Return the [X, Y] coordinate for the center point of the cell that contains the specified text.  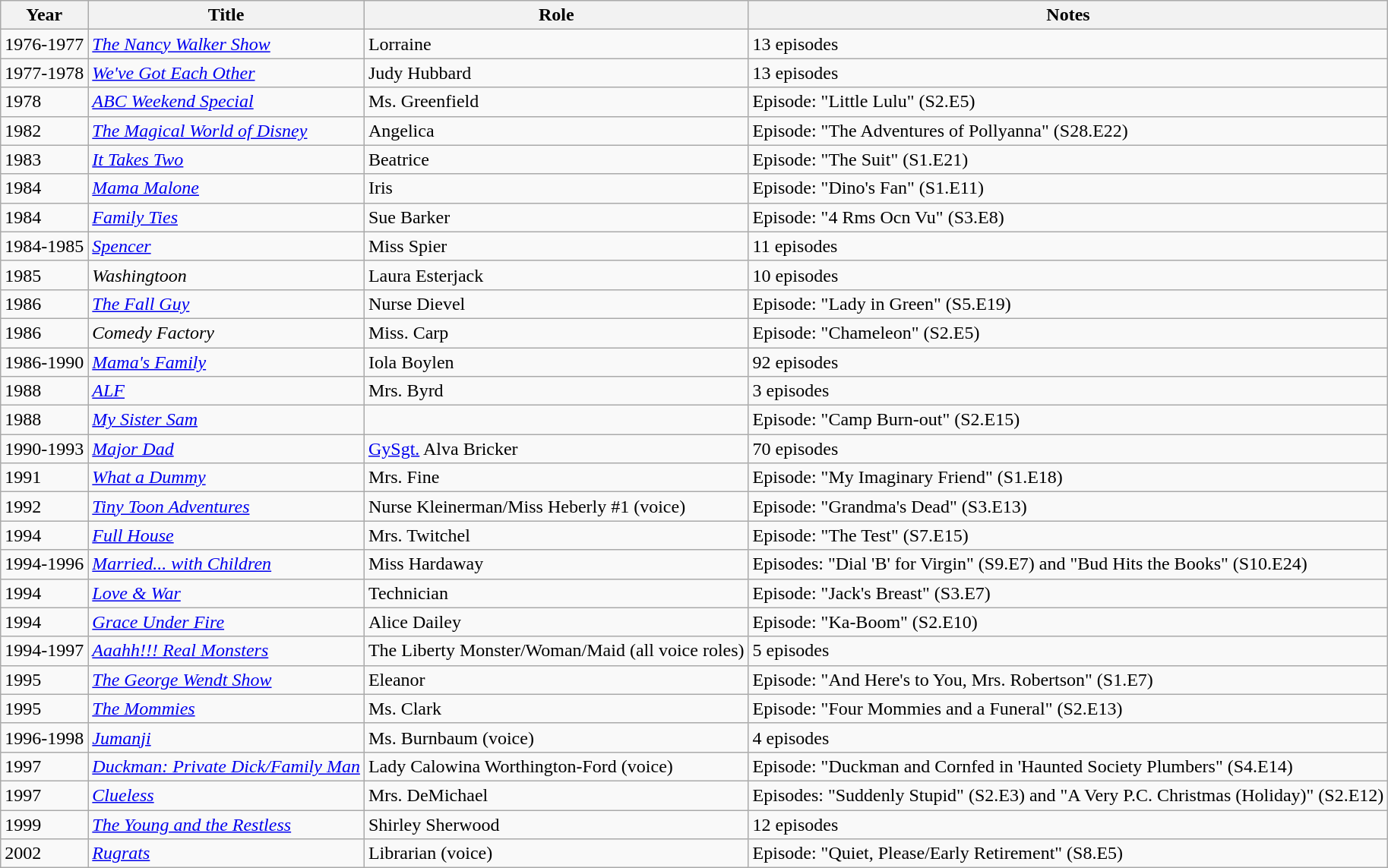
Mama's Family [226, 362]
Episode: "My Imaginary Friend" (S1.E18) [1068, 478]
Episode: "Jack's Breast" (S3.E7) [1068, 593]
1985 [44, 275]
Married... with Children [226, 564]
70 episodes [1068, 449]
12 episodes [1068, 824]
The Mommies [226, 709]
Episode: "Chameleon" (S2.E5) [1068, 333]
Episode: "The Adventures of Pollyanna" (S28.E22) [1068, 131]
92 episodes [1068, 362]
Year [44, 15]
Washingtoon [226, 275]
Librarian (voice) [556, 854]
Episode: "The Suit" (S1.E21) [1068, 159]
1991 [44, 478]
The George Wendt Show [226, 680]
10 episodes [1068, 275]
1999 [44, 824]
Mrs. DeMichael [556, 795]
Mrs. Fine [556, 478]
Miss Spier [556, 246]
Mrs. Byrd [556, 391]
Nurse Kleinerman/Miss Heberly #1 (voice) [556, 507]
Episode: "Camp Burn-out" (S2.E15) [1068, 420]
The Magical World of Disney [226, 131]
Comedy Factory [226, 333]
ABC Weekend Special [226, 102]
1983 [44, 159]
Mrs. Twitchel [556, 535]
Love & War [226, 593]
1996-1998 [44, 737]
Episode: "And Here's to You, Mrs. Robertson" (S1.E7) [1068, 680]
1984-1985 [44, 246]
3 episodes [1068, 391]
Episode: "The Test" (S7.E15) [1068, 535]
Aaahh!!! Real Monsters [226, 651]
It Takes Two [226, 159]
Miss. Carp [556, 333]
1978 [44, 102]
Eleanor [556, 680]
Laura Esterjack [556, 275]
Episodes: "Dial 'B' for Virgin" (S9.E7) and "Bud Hits the Books" (S10.E24) [1068, 564]
Episode: "Grandma's Dead" (S3.E13) [1068, 507]
Judy Hubbard [556, 73]
1994-1997 [44, 651]
Episode: "Lady in Green" (S5.E19) [1068, 304]
Technician [556, 593]
Beatrice [556, 159]
Lorraine [556, 44]
My Sister Sam [226, 420]
1976-1977 [44, 44]
Alice Dailey [556, 622]
Rugrats [226, 854]
Full House [226, 535]
1994-1996 [44, 564]
Episode: "Dino's Fan" (S1.E11) [1068, 188]
GySgt. Alva Bricker [556, 449]
The Nancy Walker Show [226, 44]
Mama Malone [226, 188]
1986-1990 [44, 362]
Episode: "Four Mommies and a Funeral" (S2.E13) [1068, 709]
Tiny Toon Adventures [226, 507]
Family Ties [226, 217]
Angelica [556, 131]
11 episodes [1068, 246]
The Fall Guy [226, 304]
Iola Boylen [556, 362]
Spencer [226, 246]
Duckman: Private Dick/Family Man [226, 766]
Jumanji [226, 737]
Shirley Sherwood [556, 824]
Nurse Dievel [556, 304]
Title [226, 15]
Lady Calowina Worthington-Ford (voice) [556, 766]
Miss Hardaway [556, 564]
Episodes: "Suddenly Stupid" (S2.E3) and "A Very P.C. Christmas (Holiday)" (S2.E12) [1068, 795]
What a Dummy [226, 478]
Episode: "Ka-Boom" (S2.E10) [1068, 622]
Iris [556, 188]
Ms. Clark [556, 709]
Ms. Burnbaum (voice) [556, 737]
Sue Barker [556, 217]
Episode: "4 Rms Ocn Vu" (S3.E8) [1068, 217]
1990-1993 [44, 449]
1977-1978 [44, 73]
Clueless [226, 795]
4 episodes [1068, 737]
The Liberty Monster/Woman/Maid (all voice roles) [556, 651]
Ms. Greenfield [556, 102]
We've Got Each Other [226, 73]
Notes [1068, 15]
Episode: "Little Lulu" (S2.E5) [1068, 102]
1992 [44, 507]
5 episodes [1068, 651]
Grace Under Fire [226, 622]
Role [556, 15]
Episode: "Quiet, Please/Early Retirement" (S8.E5) [1068, 854]
Major Dad [226, 449]
1982 [44, 131]
Episode: "Duckman and Cornfed in 'Haunted Society Plumbers" (S4.E14) [1068, 766]
The Young and the Restless [226, 824]
2002 [44, 854]
ALF [226, 391]
